Pinpoint the cell where the given text exists, returning its (x, y) midpoint coordinate. 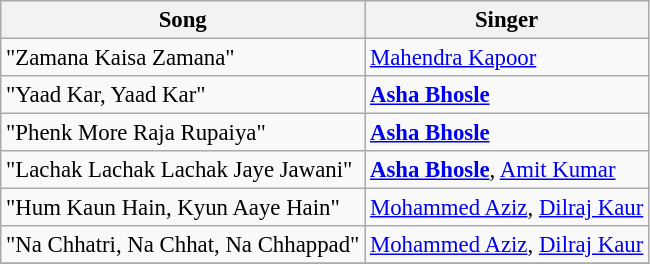
Singer (507, 20)
"Na Chhatri, Na Chhat, Na Chhappad" (183, 245)
"Zamana Kaisa Zamana" (183, 58)
"Lachak Lachak Lachak Jaye Jawani" (183, 170)
Song (183, 20)
Mahendra Kapoor (507, 58)
"Phenk More Raja Rupaiya" (183, 133)
"Hum Kaun Hain, Kyun Aaye Hain" (183, 208)
Asha Bhosle, Amit Kumar (507, 170)
"Yaad Kar, Yaad Kar" (183, 95)
